Identify which cell holds the provided text, then report its [x, y] central coordinate. 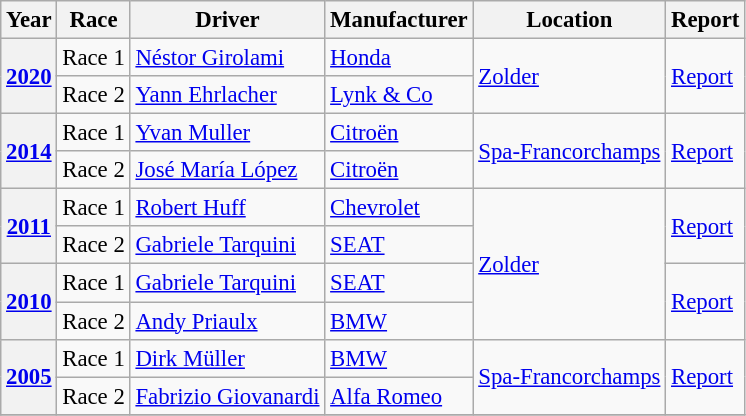
Néstor Girolami [228, 58]
Chevrolet [399, 208]
2011 [29, 226]
Fabrizio Giovanardi [228, 396]
Yann Ehrlacher [228, 95]
Andy Priaulx [228, 321]
Year [29, 20]
2014 [29, 152]
2020 [29, 76]
José María López [228, 170]
Dirk Müller [228, 358]
Yvan Muller [228, 133]
Robert Huff [228, 208]
Manufacturer [399, 20]
2010 [29, 302]
Alfa Romeo [399, 396]
Honda [399, 58]
Lynk & Co [399, 95]
2005 [29, 376]
Location [570, 20]
Driver [228, 20]
Race [94, 20]
